Find where the given text appears and provide that cell's center as [X, Y] coordinate. 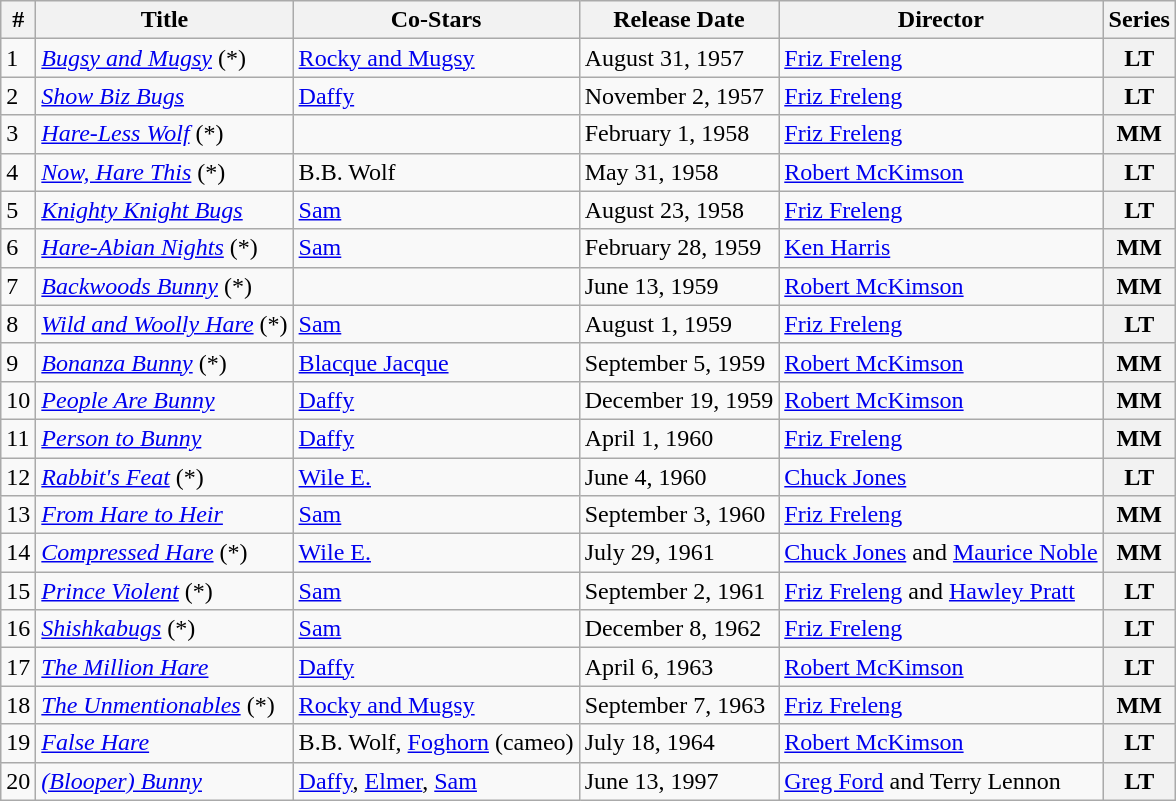
13 [18, 515]
B.B. Wolf [436, 172]
Rabbit's Feat (*) [164, 477]
11 [18, 438]
Greg Ford and Terry Lennon [941, 781]
12 [18, 477]
Hare-Abian Nights (*) [164, 248]
Co-Stars [436, 20]
September 7, 1963 [679, 705]
10 [18, 400]
The Million Hare [164, 667]
2 [18, 96]
18 [18, 705]
Release Date [679, 20]
August 31, 1957 [679, 58]
Series [1139, 20]
September 3, 1960 [679, 515]
Prince Violent (*) [164, 591]
3 [18, 134]
(Blooper) Bunny [164, 781]
Blacque Jacque [436, 362]
December 19, 1959 [679, 400]
August 1, 1959 [679, 324]
Ken Harris [941, 248]
June 4, 1960 [679, 477]
Friz Freleng and Hawley Pratt [941, 591]
20 [18, 781]
14 [18, 553]
Hare-Less Wolf (*) [164, 134]
8 [18, 324]
5 [18, 210]
# [18, 20]
Backwoods Bunny (*) [164, 286]
Daffy, Elmer, Sam [436, 781]
Shishkabugs (*) [164, 629]
November 2, 1957 [679, 96]
1 [18, 58]
December 8, 1962 [679, 629]
Compressed Hare (*) [164, 553]
February 1, 1958 [679, 134]
People Are Bunny [164, 400]
Chuck Jones and Maurice Noble [941, 553]
July 18, 1964 [679, 743]
9 [18, 362]
June 13, 1997 [679, 781]
May 31, 1958 [679, 172]
Title [164, 20]
False Hare [164, 743]
The Unmentionables (*) [164, 705]
16 [18, 629]
4 [18, 172]
July 29, 1961 [679, 553]
15 [18, 591]
Director [941, 20]
Bonanza Bunny (*) [164, 362]
7 [18, 286]
February 28, 1959 [679, 248]
Bugsy and Mugsy (*) [164, 58]
Chuck Jones [941, 477]
September 5, 1959 [679, 362]
17 [18, 667]
Show Biz Bugs [164, 96]
April 6, 1963 [679, 667]
Person to Bunny [164, 438]
B.B. Wolf, Foghorn (cameo) [436, 743]
June 13, 1959 [679, 286]
September 2, 1961 [679, 591]
From Hare to Heir [164, 515]
19 [18, 743]
Now, Hare This (*) [164, 172]
April 1, 1960 [679, 438]
August 23, 1958 [679, 210]
6 [18, 248]
Knighty Knight Bugs [164, 210]
Wild and Woolly Hare (*) [164, 324]
